Find where the given text appears and provide that cell's center as (X, Y) coordinate. 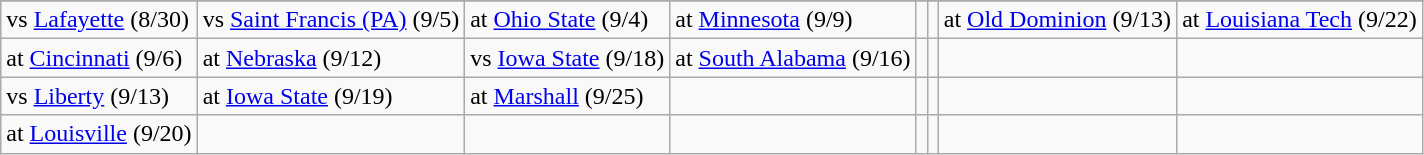
at Cincinnati (9/6) (99, 58)
at Minnesota (9/9) (793, 20)
vs Lafayette (8/30) (99, 20)
at Ohio State (9/4) (568, 20)
at Nebraska (9/12) (331, 58)
vs Iowa State (9/18) (568, 58)
vs Saint Francis (PA) (9/5) (331, 20)
at South Alabama (9/16) (793, 58)
at Marshall (9/25) (568, 96)
vs Liberty (9/13) (99, 96)
at Old Dominion (9/13) (1057, 20)
at Iowa State (9/19) (331, 96)
at Louisville (9/20) (99, 134)
at Louisiana Tech (9/22) (1300, 20)
